For the text-containing cell, return its midpoint in [X, Y] coordinate format. 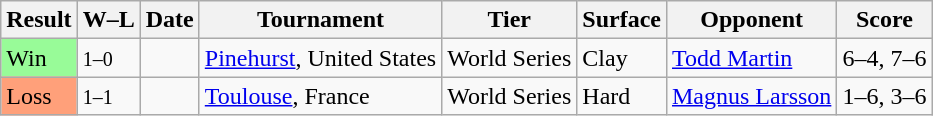
Loss [39, 96]
Hard [622, 96]
W–L [108, 20]
Opponent [751, 20]
Pinehurst, United States [320, 58]
Surface [622, 20]
1–0 [108, 58]
Result [39, 20]
1–1 [108, 96]
Clay [622, 58]
1–6, 3–6 [884, 96]
Toulouse, France [320, 96]
Tournament [320, 20]
6–4, 7–6 [884, 58]
Date [170, 20]
Tier [510, 20]
Magnus Larsson [751, 96]
Score [884, 20]
Todd Martin [751, 58]
Win [39, 58]
